Provide the (x, y) coordinate of the cell's center where the given text is located.  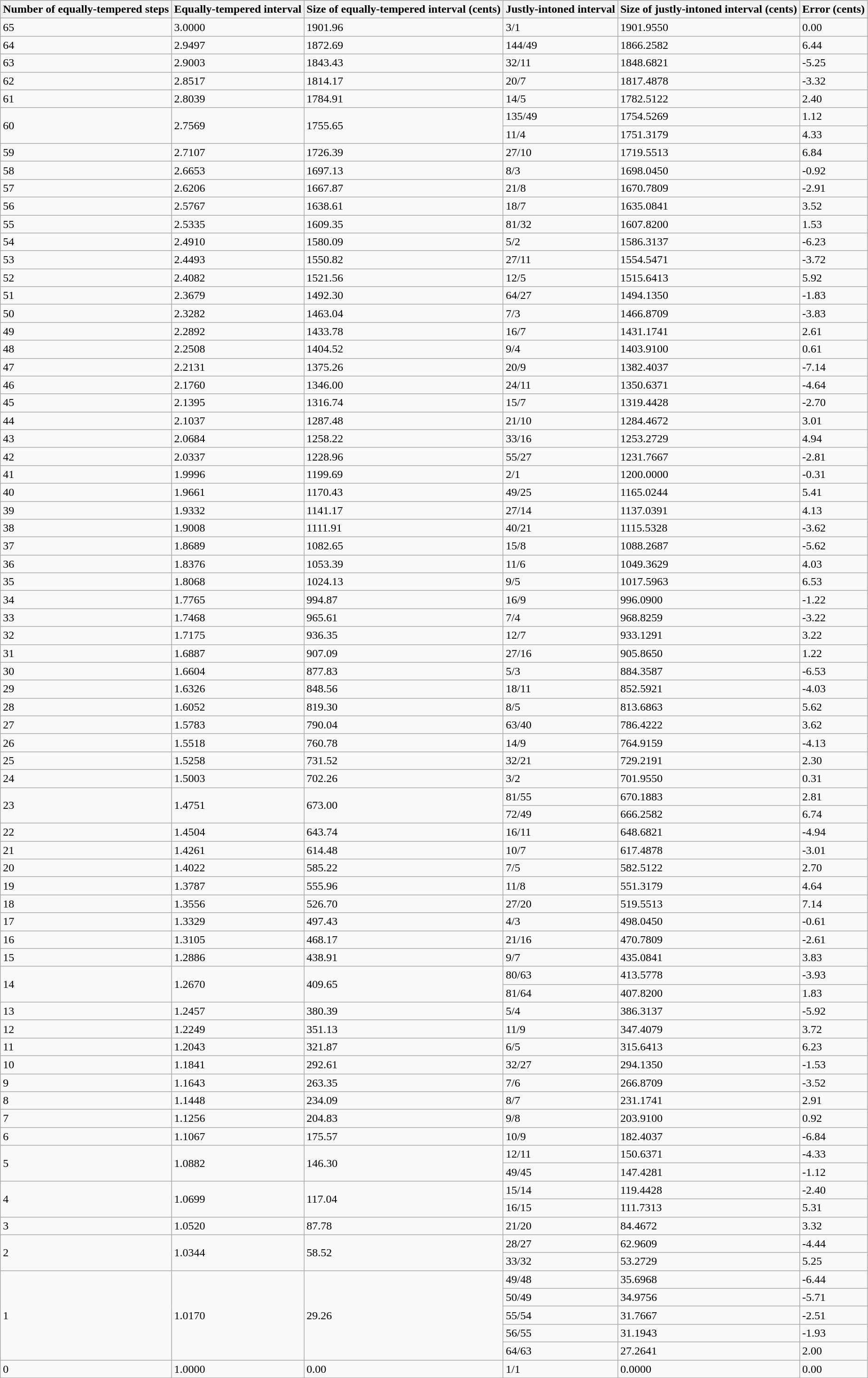
2.7569 (238, 125)
6.23 (833, 1047)
1228.96 (404, 456)
54 (86, 242)
2.2892 (238, 331)
4.64 (833, 886)
1.9661 (238, 492)
119.4428 (709, 1190)
819.30 (404, 707)
-3.22 (833, 618)
2.91 (833, 1101)
3.83 (833, 957)
-1.83 (833, 296)
16 (86, 940)
5/2 (561, 242)
6.84 (833, 152)
1.2670 (238, 984)
1.12 (833, 117)
1.0520 (238, 1226)
1515.6413 (709, 278)
17 (86, 922)
16/15 (561, 1208)
6.53 (833, 582)
1554.5471 (709, 260)
1843.43 (404, 63)
2.81 (833, 797)
135/49 (561, 117)
8/7 (561, 1101)
786.4222 (709, 725)
27/10 (561, 152)
2.2508 (238, 349)
15/14 (561, 1190)
25 (86, 760)
37 (86, 546)
1754.5269 (709, 117)
84.4672 (709, 1226)
40/21 (561, 528)
49/45 (561, 1172)
7 (86, 1119)
1.5003 (238, 778)
7/4 (561, 618)
144/49 (561, 45)
1.4261 (238, 850)
-3.72 (833, 260)
111.7313 (709, 1208)
5.25 (833, 1261)
55/27 (561, 456)
18/11 (561, 689)
24 (86, 778)
936.35 (404, 635)
7/5 (561, 868)
1872.69 (404, 45)
-1.53 (833, 1065)
1.0344 (238, 1253)
551.3179 (709, 886)
1.0699 (238, 1199)
1848.6821 (709, 63)
-1.93 (833, 1333)
1115.5328 (709, 528)
760.78 (404, 743)
28/27 (561, 1244)
3.52 (833, 206)
5.62 (833, 707)
234.09 (404, 1101)
1814.17 (404, 81)
4/3 (561, 922)
1316.74 (404, 403)
1.2886 (238, 957)
16/7 (561, 331)
790.04 (404, 725)
3.32 (833, 1226)
-3.83 (833, 313)
8/5 (561, 707)
1635.0841 (709, 206)
413.5778 (709, 975)
498.0450 (709, 922)
1.3787 (238, 886)
12 (86, 1029)
3/2 (561, 778)
-4.64 (833, 385)
-2.70 (833, 403)
4.94 (833, 438)
11 (86, 1047)
266.8709 (709, 1082)
1784.91 (404, 99)
1287.48 (404, 421)
Error (cents) (833, 9)
1609.35 (404, 224)
1755.65 (404, 125)
1.53 (833, 224)
1.0000 (238, 1369)
996.0900 (709, 600)
9 (86, 1082)
2.1037 (238, 421)
1.2043 (238, 1047)
1346.00 (404, 385)
-0.61 (833, 922)
5/3 (561, 671)
-4.13 (833, 743)
39 (86, 510)
55/54 (561, 1315)
12/11 (561, 1154)
Size of justly-intoned interval (cents) (709, 9)
519.5513 (709, 904)
1/1 (561, 1369)
41 (86, 474)
2 (86, 1253)
231.1741 (709, 1101)
7/6 (561, 1082)
20/9 (561, 367)
1088.2687 (709, 546)
7/3 (561, 313)
1494.1350 (709, 296)
6/5 (561, 1047)
2.9003 (238, 63)
33 (86, 618)
63 (86, 63)
35 (86, 582)
64/63 (561, 1351)
50 (86, 313)
1 (86, 1315)
1670.7809 (709, 188)
1.6052 (238, 707)
27/16 (561, 653)
701.9550 (709, 778)
117.04 (404, 1199)
58 (86, 170)
21/8 (561, 188)
-5.62 (833, 546)
81/64 (561, 993)
1.1448 (238, 1101)
1751.3179 (709, 134)
2.61 (833, 331)
1466.8709 (709, 313)
6 (86, 1136)
1.7175 (238, 635)
263.35 (404, 1082)
-1.12 (833, 1172)
27 (86, 725)
1024.13 (404, 582)
3 (86, 1226)
53 (86, 260)
1.7468 (238, 618)
-6.44 (833, 1279)
8/3 (561, 170)
1901.9550 (709, 27)
526.70 (404, 904)
351.13 (404, 1029)
-5.92 (833, 1011)
46 (86, 385)
582.5122 (709, 868)
1726.39 (404, 152)
1200.0000 (709, 474)
643.74 (404, 832)
1.7765 (238, 600)
14 (86, 984)
2.40 (833, 99)
29.26 (404, 1315)
27/11 (561, 260)
614.48 (404, 850)
49 (86, 331)
52 (86, 278)
175.57 (404, 1136)
0 (86, 1369)
-2.40 (833, 1190)
2.5767 (238, 206)
1082.65 (404, 546)
-6.84 (833, 1136)
1319.4428 (709, 403)
-4.33 (833, 1154)
80/63 (561, 975)
5.41 (833, 492)
1141.17 (404, 510)
32/27 (561, 1065)
19 (86, 886)
4.03 (833, 564)
2.30 (833, 760)
-6.53 (833, 671)
1.0170 (238, 1315)
2.00 (833, 1351)
26 (86, 743)
1.1067 (238, 1136)
0.0000 (709, 1369)
58.52 (404, 1253)
Number of equally-tempered steps (86, 9)
1.8376 (238, 564)
-4.44 (833, 1244)
11/8 (561, 886)
380.39 (404, 1011)
20 (86, 868)
670.1883 (709, 797)
1.2249 (238, 1029)
Equally-tempered interval (238, 9)
72/49 (561, 814)
2.6206 (238, 188)
-0.92 (833, 170)
2.2131 (238, 367)
648.6821 (709, 832)
5/4 (561, 1011)
3.0000 (238, 27)
907.09 (404, 653)
21/16 (561, 940)
38 (86, 528)
3.01 (833, 421)
-4.03 (833, 689)
18/7 (561, 206)
4.33 (833, 134)
852.5921 (709, 689)
34 (86, 600)
1111.91 (404, 528)
-0.31 (833, 474)
2.9497 (238, 45)
1433.78 (404, 331)
32/21 (561, 760)
1.6604 (238, 671)
10/9 (561, 1136)
48 (86, 349)
8 (86, 1101)
1.6887 (238, 653)
386.3137 (709, 1011)
44 (86, 421)
Justly-intoned interval (561, 9)
673.00 (404, 806)
27/20 (561, 904)
1.5258 (238, 760)
55 (86, 224)
1.1841 (238, 1065)
147.4281 (709, 1172)
15/7 (561, 403)
51 (86, 296)
2.1395 (238, 403)
292.61 (404, 1065)
-2.51 (833, 1315)
21/10 (561, 421)
1350.6371 (709, 385)
1284.4672 (709, 421)
617.4878 (709, 850)
1.9996 (238, 474)
182.4037 (709, 1136)
1580.09 (404, 242)
1.22 (833, 653)
729.2191 (709, 760)
1403.9100 (709, 349)
2.1760 (238, 385)
1.4504 (238, 832)
56 (86, 206)
22 (86, 832)
1.1256 (238, 1119)
1165.0244 (709, 492)
848.56 (404, 689)
81/55 (561, 797)
702.26 (404, 778)
1866.2582 (709, 45)
6.44 (833, 45)
9/7 (561, 957)
1258.22 (404, 438)
-5.25 (833, 63)
6.74 (833, 814)
4.13 (833, 510)
10/7 (561, 850)
2.5335 (238, 224)
1.4751 (238, 806)
53.2729 (709, 1261)
-3.01 (833, 850)
1521.56 (404, 278)
905.8650 (709, 653)
-6.23 (833, 242)
29 (86, 689)
9/4 (561, 349)
27/14 (561, 510)
2.8039 (238, 99)
2.4910 (238, 242)
65 (86, 27)
1719.5513 (709, 152)
884.3587 (709, 671)
32 (86, 635)
10 (86, 1065)
409.65 (404, 984)
1463.04 (404, 313)
666.2582 (709, 814)
16/9 (561, 600)
3.72 (833, 1029)
1431.1741 (709, 331)
321.87 (404, 1047)
731.52 (404, 760)
1667.87 (404, 188)
43 (86, 438)
31 (86, 653)
585.22 (404, 868)
1.9332 (238, 510)
1586.3137 (709, 242)
1.4022 (238, 868)
-1.22 (833, 600)
21/20 (561, 1226)
42 (86, 456)
764.9159 (709, 743)
59 (86, 152)
-3.62 (833, 528)
438.91 (404, 957)
555.96 (404, 886)
30 (86, 671)
-2.81 (833, 456)
1.3329 (238, 922)
3/1 (561, 27)
-3.32 (833, 81)
24/11 (561, 385)
1017.5963 (709, 582)
21 (86, 850)
1698.0450 (709, 170)
1053.39 (404, 564)
33/16 (561, 438)
315.6413 (709, 1047)
18 (86, 904)
49/48 (561, 1279)
5.31 (833, 1208)
968.8259 (709, 618)
1638.61 (404, 206)
-7.14 (833, 367)
23 (86, 806)
45 (86, 403)
1817.4878 (709, 81)
994.87 (404, 600)
13 (86, 1011)
1901.96 (404, 27)
57 (86, 188)
1.2457 (238, 1011)
1.5783 (238, 725)
1.8068 (238, 582)
62 (86, 81)
4 (86, 1199)
1.6326 (238, 689)
1137.0391 (709, 510)
56/55 (561, 1333)
2.3679 (238, 296)
0.31 (833, 778)
2/1 (561, 474)
435.0841 (709, 957)
347.4079 (709, 1029)
1.1643 (238, 1082)
9/8 (561, 1119)
61 (86, 99)
-2.61 (833, 940)
1550.82 (404, 260)
47 (86, 367)
2.3282 (238, 313)
1697.13 (404, 170)
11/9 (561, 1029)
1492.30 (404, 296)
60 (86, 125)
28 (86, 707)
5 (86, 1163)
1.9008 (238, 528)
12/7 (561, 635)
2.4493 (238, 260)
1253.2729 (709, 438)
9/5 (561, 582)
31.1943 (709, 1333)
933.1291 (709, 635)
1049.3629 (709, 564)
63/40 (561, 725)
14/5 (561, 99)
40 (86, 492)
1.3105 (238, 940)
1170.43 (404, 492)
1382.4037 (709, 367)
20/7 (561, 81)
Size of equally-tempered interval (cents) (404, 9)
1375.26 (404, 367)
203.9100 (709, 1119)
11/4 (561, 134)
1782.5122 (709, 99)
-3.93 (833, 975)
813.6863 (709, 707)
2.0337 (238, 456)
33/32 (561, 1261)
7.14 (833, 904)
5.92 (833, 278)
11/6 (561, 564)
1231.7667 (709, 456)
1.0882 (238, 1163)
-2.91 (833, 188)
15/8 (561, 546)
50/49 (561, 1297)
1.5518 (238, 743)
62.9609 (709, 1244)
2.7107 (238, 152)
0.92 (833, 1119)
32/11 (561, 63)
204.83 (404, 1119)
1.3556 (238, 904)
34.9756 (709, 1297)
27.2641 (709, 1351)
0.61 (833, 349)
294.1350 (709, 1065)
407.8200 (709, 993)
1199.69 (404, 474)
2.4082 (238, 278)
16/11 (561, 832)
3.62 (833, 725)
-5.71 (833, 1297)
31.7667 (709, 1315)
64/27 (561, 296)
877.83 (404, 671)
35.6968 (709, 1279)
2.8517 (238, 81)
468.17 (404, 940)
497.43 (404, 922)
470.7809 (709, 940)
2.70 (833, 868)
146.30 (404, 1163)
2.0684 (238, 438)
1607.8200 (709, 224)
3.22 (833, 635)
36 (86, 564)
87.78 (404, 1226)
1.83 (833, 993)
15 (86, 957)
1404.52 (404, 349)
64 (86, 45)
-4.94 (833, 832)
14/9 (561, 743)
150.6371 (709, 1154)
49/25 (561, 492)
12/5 (561, 278)
2.6653 (238, 170)
965.61 (404, 618)
81/32 (561, 224)
1.8689 (238, 546)
-3.52 (833, 1082)
